Return (x, y) of the center of cell containing provided text 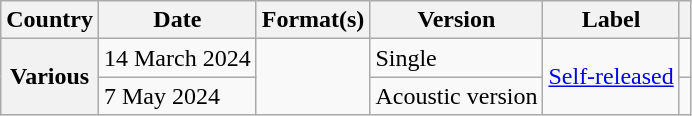
14 March 2024 (177, 58)
Various (50, 77)
Country (50, 20)
Date (177, 20)
7 May 2024 (177, 96)
Label (611, 20)
Acoustic version (456, 96)
Single (456, 58)
Self-released (611, 77)
Version (456, 20)
Format(s) (313, 20)
